Detect which cell encompasses the target text, then output its (x, y) center coordinate. 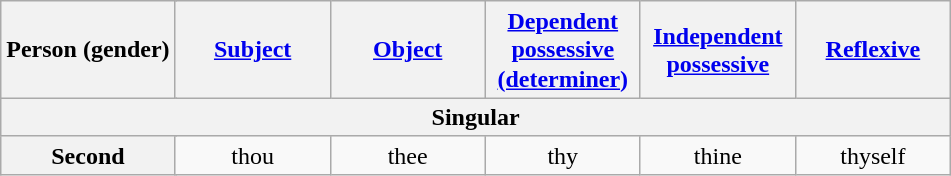
Reflexive (872, 50)
thou (252, 155)
thine (718, 155)
Subject (252, 50)
Second (88, 155)
thyself (872, 155)
Independent possessive (718, 50)
Dependent possessive (determiner) (562, 50)
thee (408, 155)
Object (408, 50)
thy (562, 155)
Singular (476, 117)
Person (gender) (88, 50)
